Extract the [X, Y] coordinate from the center of the cell holding the provided text.  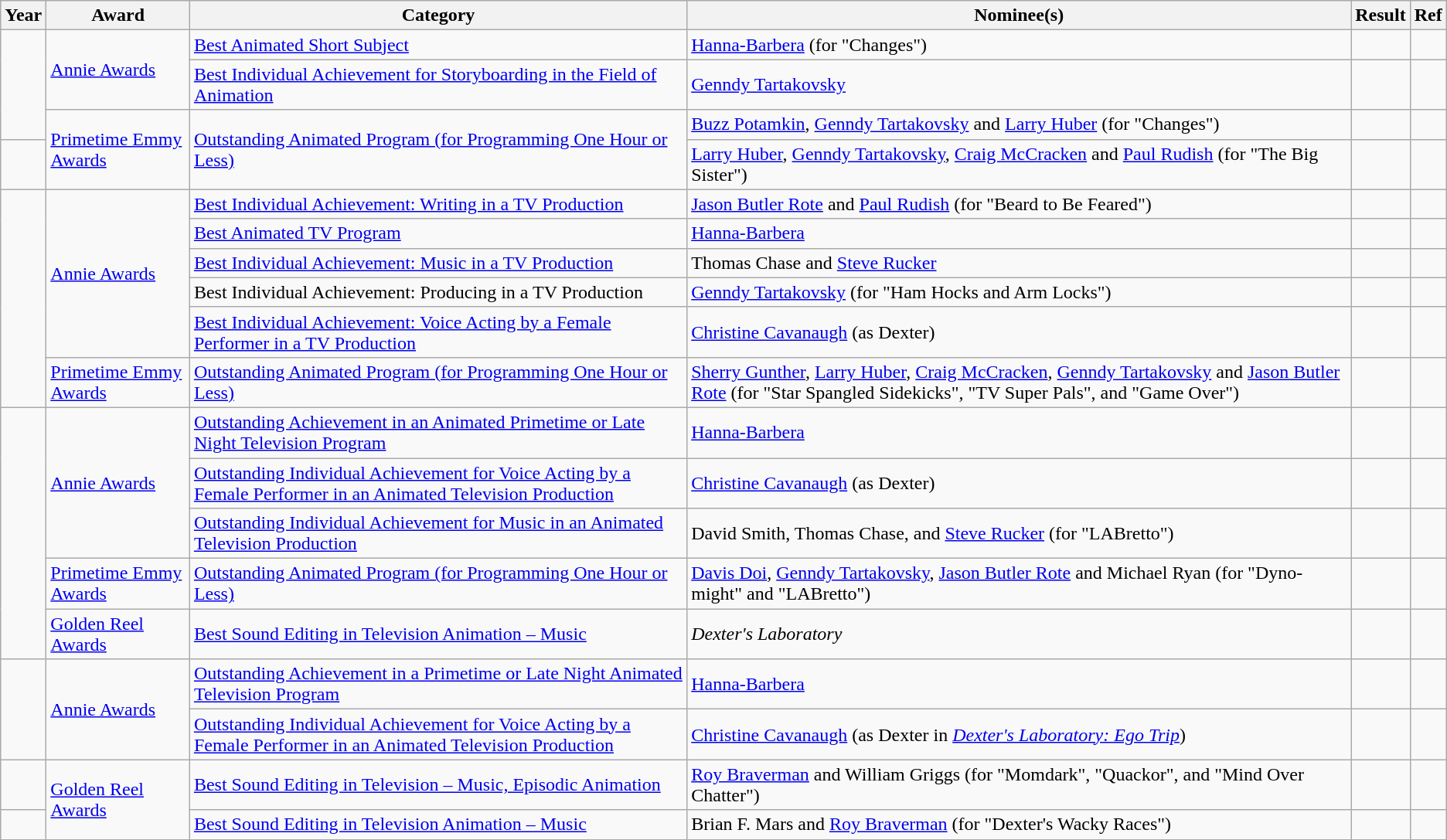
Outstanding Achievement in an Animated Primetime or Late Night Television Program [438, 433]
Best Individual Achievement: Music in a TV Production [438, 263]
Roy Braverman and William Griggs (for "Momdark", "Quackor", and "Mind Over Chatter") [1019, 785]
Christine Cavanaugh (as Dexter in Dexter's Laboratory: Ego Trip) [1019, 734]
Best Individual Achievement for Storyboarding in the Field of Animation [438, 85]
Outstanding Individual Achievement for Music in an Animated Television Production [438, 533]
Dexter's Laboratory [1019, 634]
Year [23, 15]
Hanna-Barbera (for "Changes") [1019, 45]
Best Sound Editing in Television – Music, Episodic Animation [438, 785]
Category [438, 15]
Genndy Tartakovsky [1019, 85]
Best Individual Achievement: Voice Acting by a Female Performer in a TV Production [438, 332]
Thomas Chase and Steve Rucker [1019, 263]
Result [1381, 15]
David Smith, Thomas Chase, and Steve Rucker (for "LABretto") [1019, 533]
Genndy Tartakovsky (for "Ham Hocks and Arm Locks") [1019, 292]
Buzz Potamkin, Genndy Tartakovsky and Larry Huber (for "Changes") [1019, 124]
Best Animated TV Program [438, 233]
Nominee(s) [1019, 15]
Award [118, 15]
Ref [1428, 15]
Brian F. Mars and Roy Braverman (for "Dexter's Wacky Races") [1019, 825]
Best Individual Achievement: Writing in a TV Production [438, 204]
Outstanding Achievement in a Primetime or Late Night Animated Television Program [438, 685]
Best Individual Achievement: Producing in a TV Production [438, 292]
Larry Huber, Genndy Tartakovsky, Craig McCracken and Paul Rudish (for "The Big Sister") [1019, 164]
Davis Doi, Genndy Tartakovsky, Jason Butler Rote and Michael Ryan (for "Dyno-might" and "LABretto") [1019, 584]
Best Animated Short Subject [438, 45]
Jason Butler Rote and Paul Rudish (for "Beard to Be Feared") [1019, 204]
